Return the (x, y) coordinate for the center point of the cell that contains the specified text.  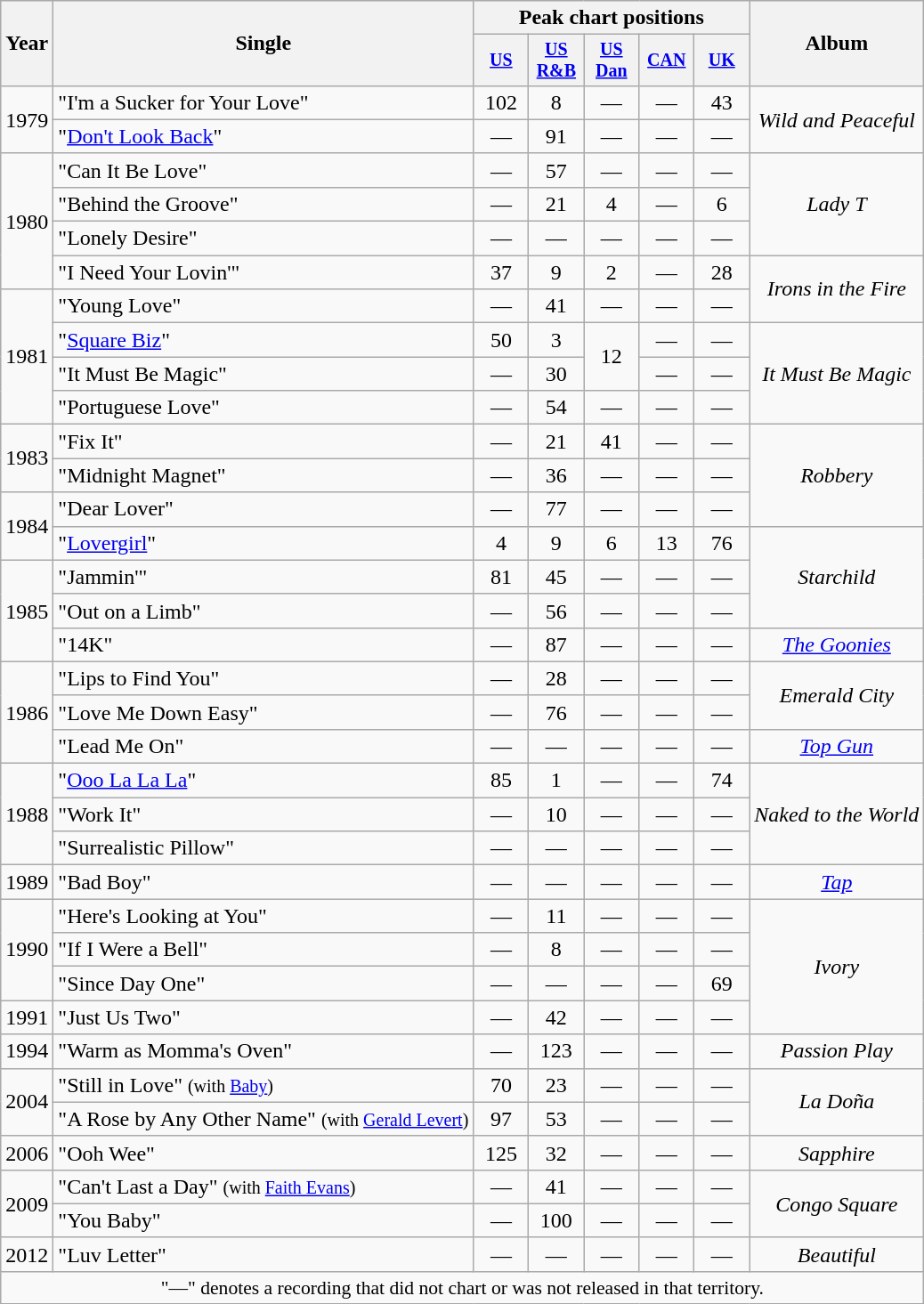
3 (556, 340)
102 (501, 102)
"Luv Letter" (263, 1254)
UK (722, 61)
2012 (27, 1254)
Congo Square (837, 1203)
"I'm a Sucker for Your Love" (263, 102)
"Can It Be Love" (263, 170)
1980 (27, 221)
"Jammin'" (263, 577)
Naked to the World (837, 814)
"Behind the Groove" (263, 204)
91 (556, 136)
"Surrealistic Pillow" (263, 848)
Starchild (837, 577)
Passion Play (837, 1051)
The Goonies (837, 644)
37 (501, 272)
Tap (837, 882)
57 (556, 170)
La Doña (837, 1102)
"14K" (263, 644)
69 (722, 984)
Year (27, 44)
1994 (27, 1051)
"Can't Last a Day" (with Faith Evans) (263, 1187)
2009 (27, 1203)
125 (501, 1153)
It Must Be Magic (837, 374)
77 (556, 509)
70 (501, 1085)
81 (501, 577)
"Midnight Magnet" (263, 475)
"If I Were a Bell" (263, 950)
2006 (27, 1153)
"Out on a Limb" (263, 611)
97 (501, 1119)
23 (556, 1085)
"Bad Boy" (263, 882)
USDan (612, 61)
42 (556, 1017)
"It Must Be Magic" (263, 374)
54 (556, 408)
1986 (27, 712)
1985 (27, 611)
43 (722, 102)
Beautiful (837, 1254)
1991 (27, 1017)
1988 (27, 814)
1989 (27, 882)
"Square Biz" (263, 340)
87 (556, 644)
32 (556, 1153)
"Portuguese Love" (263, 408)
"Here's Looking at You" (263, 916)
Sapphire (837, 1153)
"Lead Me On" (263, 746)
2004 (27, 1102)
36 (556, 475)
Wild and Peaceful (837, 119)
10 (556, 814)
"Ooo La La La" (263, 781)
Ivory (837, 967)
74 (722, 781)
"Fix It" (263, 441)
1981 (27, 357)
Emerald City (837, 695)
USR&B (556, 61)
Peak chart positions (612, 18)
Single (263, 44)
Album (837, 44)
45 (556, 577)
50 (501, 340)
"I Need Your Lovin'" (263, 272)
1983 (27, 458)
Robbery (837, 475)
53 (556, 1119)
"Ooh Wee" (263, 1153)
"Since Day One" (263, 984)
Top Gun (837, 746)
1979 (27, 119)
"Warm as Momma's Oven" (263, 1051)
"Dear Lover" (263, 509)
"Don't Look Back" (263, 136)
100 (556, 1220)
"Lips to Find You" (263, 678)
CAN (667, 61)
"A Rose by Any Other Name" (with Gerald Levert) (263, 1119)
"Lovergirl" (263, 543)
"Still in Love" (with Baby) (263, 1085)
11 (556, 916)
12 (612, 357)
Lady T (837, 204)
85 (501, 781)
13 (667, 543)
"Young Love" (263, 306)
"Love Me Down Easy" (263, 712)
1984 (27, 526)
123 (556, 1051)
Irons in the Fire (837, 289)
"Lonely Desire" (263, 239)
"You Baby" (263, 1220)
56 (556, 611)
"Just Us Two" (263, 1017)
2 (612, 272)
"Work It" (263, 814)
30 (556, 374)
1 (556, 781)
1990 (27, 950)
US (501, 61)
"—" denotes a recording that did not chart or was not released in that territory. (463, 1287)
